Find where the given text appears and provide that cell's center as [x, y] coordinate. 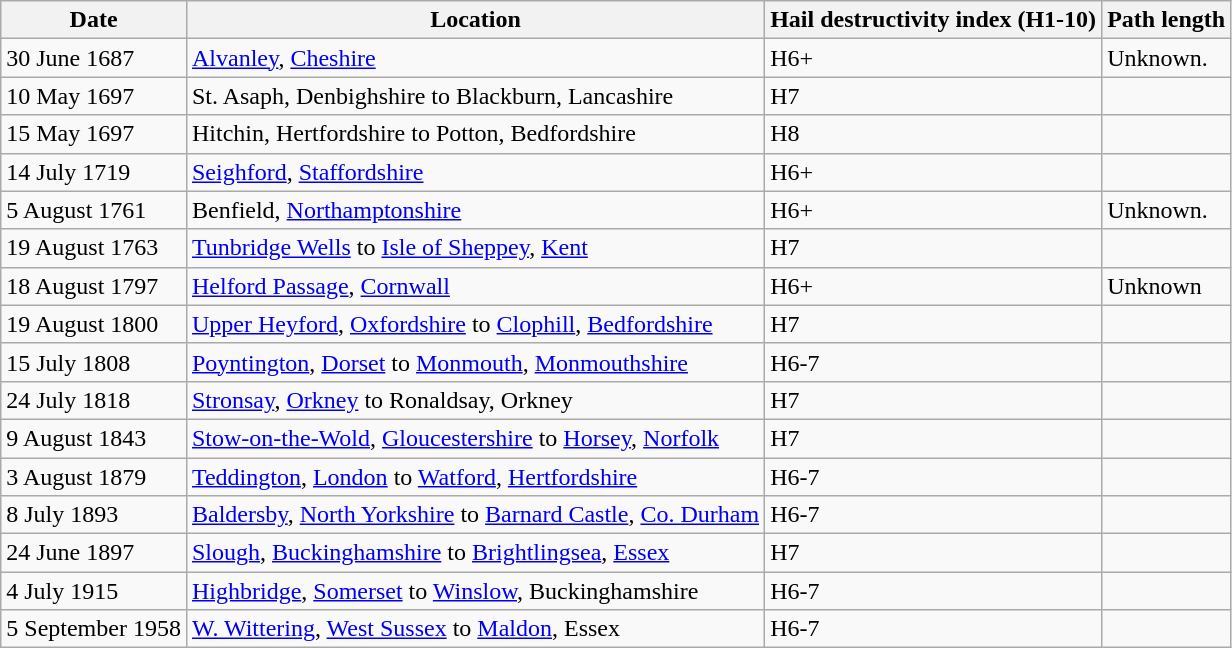
4 July 1915 [94, 591]
10 May 1697 [94, 96]
9 August 1843 [94, 438]
5 September 1958 [94, 629]
19 August 1800 [94, 324]
5 August 1761 [94, 210]
Highbridge, Somerset to Winslow, Buckinghamshire [475, 591]
H8 [934, 134]
Location [475, 20]
St. Asaph, Denbighshire to Blackburn, Lancashire [475, 96]
Stronsay, Orkney to Ronaldsay, Orkney [475, 400]
19 August 1763 [94, 248]
Teddington, London to Watford, Hertfordshire [475, 477]
15 July 1808 [94, 362]
Baldersby, North Yorkshire to Barnard Castle, Co. Durham [475, 515]
W. Wittering, West Sussex to Maldon, Essex [475, 629]
Hail destructivity index (H1-10) [934, 20]
14 July 1719 [94, 172]
Stow-on-the-Wold, Gloucestershire to Horsey, Norfolk [475, 438]
Tunbridge Wells to Isle of Sheppey, Kent [475, 248]
Path length [1166, 20]
Benfield, Northamptonshire [475, 210]
Poyntington, Dorset to Monmouth, Monmouthshire [475, 362]
Seighford, Staffordshire [475, 172]
3 August 1879 [94, 477]
18 August 1797 [94, 286]
Alvanley, Cheshire [475, 58]
30 June 1687 [94, 58]
Upper Heyford, Oxfordshire to Clophill, Bedfordshire [475, 324]
Hitchin, Hertfordshire to Potton, Bedfordshire [475, 134]
8 July 1893 [94, 515]
Helford Passage, Cornwall [475, 286]
24 June 1897 [94, 553]
15 May 1697 [94, 134]
Unknown [1166, 286]
24 July 1818 [94, 400]
Date [94, 20]
Slough, Buckinghamshire to Brightlingsea, Essex [475, 553]
